Return (X, Y) of the center of cell containing provided text 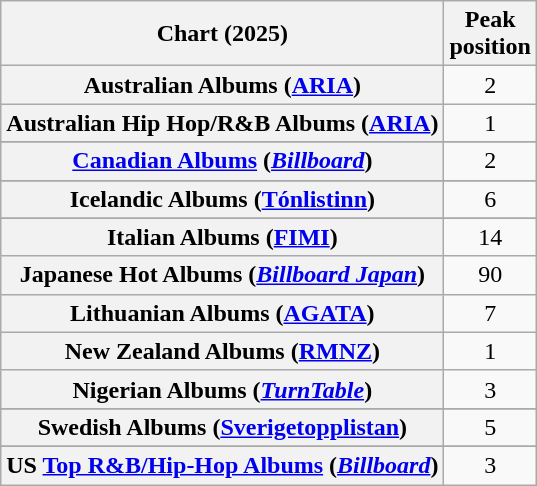
Australian Hip Hop/R&B Albums (ARIA) (222, 123)
Icelandic Albums (Tónlistinn) (222, 199)
Canadian Albums (Billboard) (222, 161)
Lithuanian Albums (AGATA) (222, 313)
Chart (2025) (222, 34)
US Top R&B/Hip-Hop Albums (Billboard) (222, 465)
Swedish Albums (Sverigetopplistan) (222, 427)
7 (490, 313)
6 (490, 199)
New Zealand Albums (RMNZ) (222, 351)
5 (490, 427)
Australian Albums (ARIA) (222, 85)
14 (490, 237)
Japanese Hot Albums (Billboard Japan) (222, 275)
Italian Albums (FIMI) (222, 237)
Nigerian Albums (TurnTable) (222, 389)
Peakposition (490, 34)
90 (490, 275)
